Locate the cell with the specified text and output its [x, y] center coordinate. 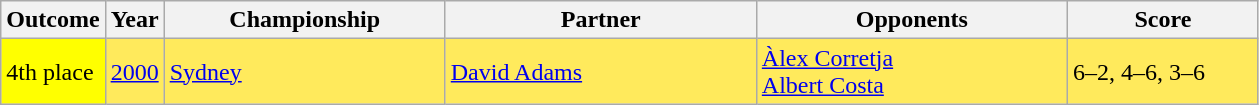
Outcome [53, 20]
Score [1162, 20]
Championship [304, 20]
Àlex Corretja Albert Costa [912, 72]
6–2, 4–6, 3–6 [1162, 72]
David Adams [600, 72]
Opponents [912, 20]
Sydney [304, 72]
Year [134, 20]
4th place [53, 72]
2000 [134, 72]
Partner [600, 20]
